Locate the cell with the specified text and output its [X, Y] center coordinate. 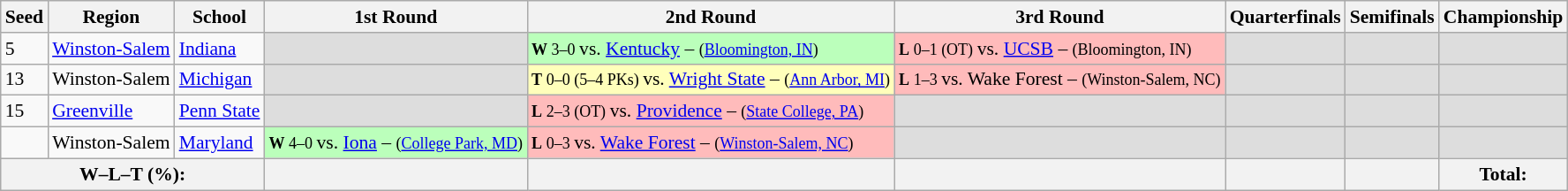
Semifinals [1392, 17]
Indiana [220, 49]
Total: [1504, 174]
W–L–T (%): [132, 174]
T 0–0 (5–4 PKs) vs. Wright State – (Ann Arbor, MI) [711, 80]
School [220, 17]
1st Round [396, 17]
W 4–0 vs. Iona – (College Park, MD) [396, 143]
5 [25, 49]
Seed [25, 17]
13 [25, 80]
L 0–1 (OT) vs. UCSB – (Bloomington, IN) [1059, 49]
Greenville [111, 111]
L 2–3 (OT) vs. Providence – (State College, PA) [711, 111]
L 1–3 vs. Wake Forest – (Winston-Salem, NC) [1059, 80]
Region [111, 17]
Penn State [220, 111]
15 [25, 111]
Championship [1504, 17]
L 0–3 vs. Wake Forest – (Winston-Salem, NC) [711, 143]
2nd Round [711, 17]
W 3–0 vs. Kentucky – (Bloomington, IN) [711, 49]
Maryland [220, 143]
3rd Round [1059, 17]
Quarterfinals [1285, 17]
Michigan [220, 80]
